From the cell containing the given text, extract its center point as [x, y] coordinate. 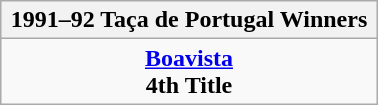
Boavista4th Title [189, 72]
1991–92 Taça de Portugal Winners [189, 20]
